Detect which cell encompasses the target text, then output its [x, y] center coordinate. 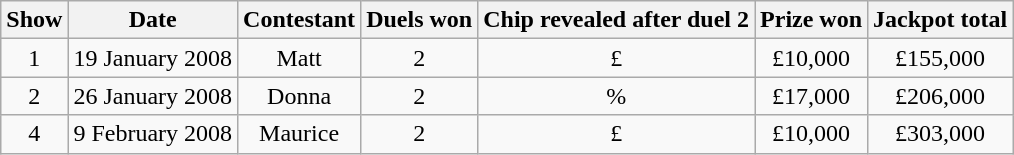
19 January 2008 [153, 58]
Jackpot total [940, 20]
Prize won [812, 20]
Matt [300, 58]
4 [34, 134]
Maurice [300, 134]
9 February 2008 [153, 134]
Contestant [300, 20]
£155,000 [940, 58]
1 [34, 58]
Date [153, 20]
£206,000 [940, 96]
Duels won [420, 20]
26 January 2008 [153, 96]
£303,000 [940, 134]
% [616, 96]
Donna [300, 96]
Show [34, 20]
£17,000 [812, 96]
Chip revealed after duel 2 [616, 20]
